Pinpoint the cell where the given text exists, returning its [X, Y] midpoint coordinate. 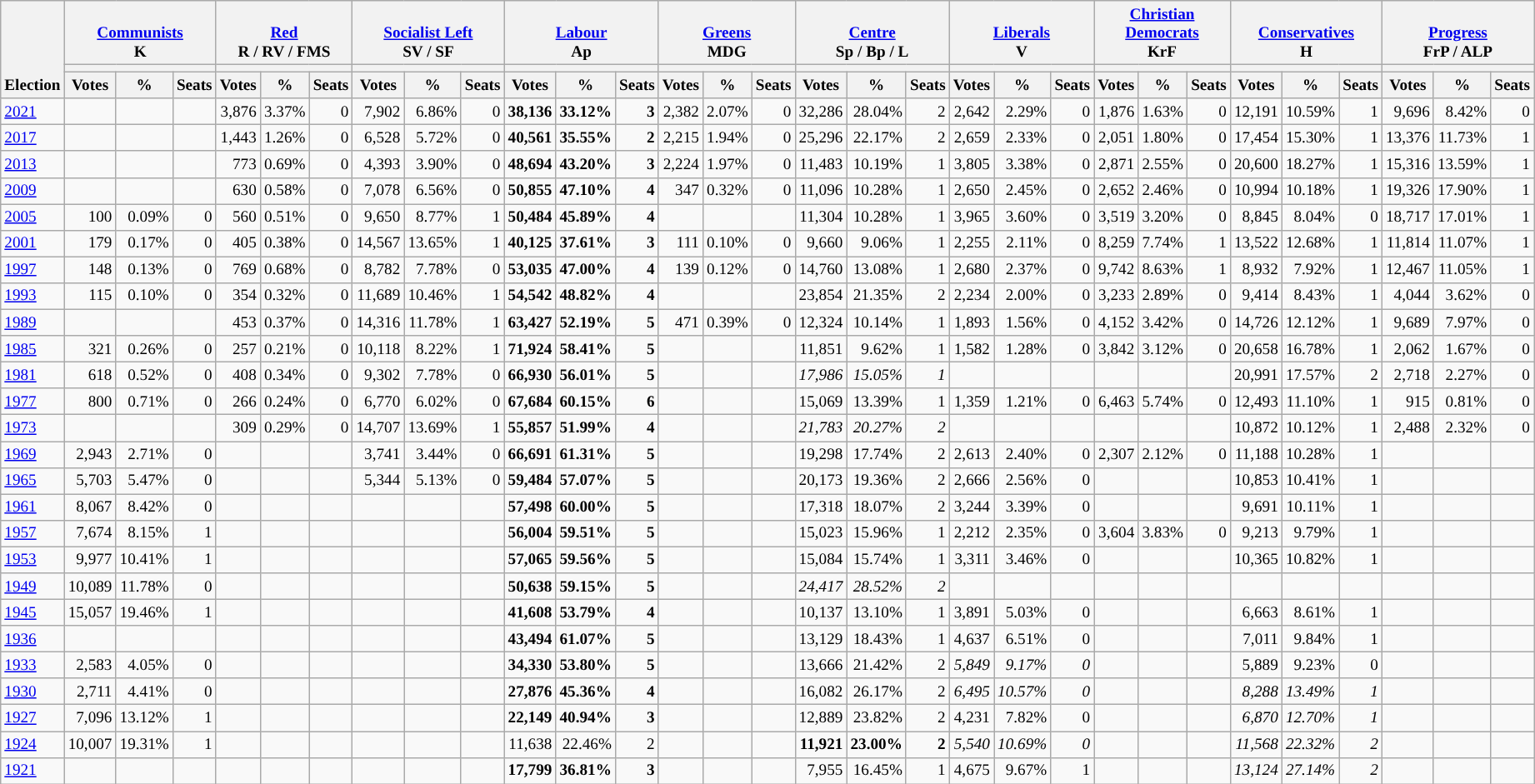
13,522 [1256, 243]
57.07% [586, 481]
8.22% [432, 349]
17.90% [1462, 191]
7,096 [90, 718]
6 [637, 402]
3.20% [1163, 217]
408 [238, 375]
12,493 [1256, 402]
56.01% [586, 375]
7,674 [90, 533]
2,583 [90, 665]
11,814 [1407, 243]
11.10% [1310, 402]
10.46% [432, 296]
12,191 [1256, 112]
12.70% [1310, 718]
40,561 [530, 138]
15.05% [877, 375]
2,871 [1117, 164]
1977 [32, 402]
52.19% [586, 322]
3.90% [432, 164]
1961 [32, 507]
5.74% [1163, 402]
13.59% [1462, 164]
11.07% [1462, 243]
1930 [32, 692]
2009 [32, 191]
4,231 [972, 718]
2,711 [90, 692]
11.05% [1462, 270]
2,051 [1117, 138]
40,125 [530, 243]
0.09% [144, 217]
5,344 [378, 481]
1.26% [285, 138]
8,067 [90, 507]
14,567 [378, 243]
10.18% [1310, 191]
2.45% [1022, 191]
12.68% [1310, 243]
3,876 [238, 112]
5,540 [972, 744]
53,035 [530, 270]
257 [238, 349]
47.10% [586, 191]
61.07% [586, 639]
10.69% [1022, 744]
5,889 [1256, 665]
66,691 [530, 454]
35.55% [586, 138]
17,986 [821, 375]
1945 [32, 612]
33.12% [586, 112]
3.38% [1022, 164]
Socialist LeftSV / SF [428, 33]
2,212 [972, 533]
2021 [32, 112]
2.27% [1462, 375]
3.37% [285, 112]
71,924 [530, 349]
3,741 [378, 454]
1949 [32, 587]
3.42% [1163, 322]
9.67% [1022, 771]
1,876 [1117, 112]
10,137 [821, 612]
15,316 [1407, 164]
3,244 [972, 507]
13.12% [144, 718]
13.69% [432, 428]
47.00% [586, 270]
12.12% [1310, 322]
4,044 [1407, 296]
11,851 [821, 349]
4,393 [378, 164]
6.56% [432, 191]
9,414 [1256, 296]
2,215 [680, 138]
3.46% [1022, 560]
10.57% [1022, 692]
0.71% [144, 402]
12,889 [821, 718]
20.27% [877, 428]
3.83% [1163, 533]
10,365 [1256, 560]
48,694 [530, 164]
16,082 [821, 692]
4,675 [972, 771]
8.63% [1163, 270]
14,707 [378, 428]
5.72% [432, 138]
471 [680, 322]
11,689 [378, 296]
15.96% [877, 533]
630 [238, 191]
6,870 [1256, 718]
453 [238, 322]
2.37% [1022, 270]
28.04% [877, 112]
10,853 [1256, 481]
3,891 [972, 612]
0.69% [285, 164]
3.39% [1022, 507]
1.67% [1462, 349]
7.74% [1163, 243]
13.08% [877, 270]
22.17% [877, 138]
2.00% [1022, 296]
10.19% [877, 164]
1957 [32, 533]
2,659 [972, 138]
17,799 [530, 771]
20,991 [1256, 375]
1927 [32, 718]
111 [680, 243]
17,454 [1256, 138]
2,224 [680, 164]
22.46% [586, 744]
23,854 [821, 296]
18.43% [877, 639]
2,666 [972, 481]
3.44% [432, 454]
1953 [32, 560]
22.32% [1310, 744]
19.31% [144, 744]
8,782 [378, 270]
CentreSp / Bp / L [872, 33]
6.86% [432, 112]
20,600 [1256, 164]
19.36% [877, 481]
2.33% [1022, 138]
3.60% [1022, 217]
1,443 [238, 138]
10,007 [90, 744]
9.62% [877, 349]
0.26% [144, 349]
2,718 [1407, 375]
14,726 [1256, 322]
8,845 [1256, 217]
11,188 [1256, 454]
0.38% [285, 243]
321 [90, 349]
13.10% [877, 612]
4.05% [144, 665]
9,650 [378, 217]
11,921 [821, 744]
1969 [32, 454]
10.82% [1310, 560]
11,568 [1256, 744]
5,849 [972, 665]
GreensMDG [727, 33]
0.37% [285, 322]
2.89% [1163, 296]
2005 [32, 217]
53.79% [586, 612]
2,642 [972, 112]
27,876 [530, 692]
8,932 [1256, 270]
1.97% [727, 164]
18.27% [1310, 164]
37.61% [586, 243]
3,233 [1117, 296]
915 [1407, 402]
1,359 [972, 402]
10.14% [877, 322]
13,129 [821, 639]
179 [90, 243]
LiberalsV [1022, 33]
13.49% [1310, 692]
2,234 [972, 296]
58.41% [586, 349]
10,872 [1256, 428]
0.68% [285, 270]
13,666 [821, 665]
6.02% [432, 402]
17.74% [877, 454]
20,658 [1256, 349]
32,286 [821, 112]
3,519 [1117, 217]
9.84% [1310, 639]
1.94% [727, 138]
50,855 [530, 191]
50,638 [530, 587]
2.32% [1462, 428]
7,011 [1256, 639]
57,498 [530, 507]
1,582 [972, 349]
2.07% [727, 112]
3,842 [1117, 349]
115 [90, 296]
560 [238, 217]
61.31% [586, 454]
6,770 [378, 402]
50,484 [530, 217]
9.06% [877, 243]
0.52% [144, 375]
7.82% [1022, 718]
15.74% [877, 560]
13.39% [877, 402]
ConservativesH [1306, 33]
769 [238, 270]
8.77% [432, 217]
26.17% [877, 692]
6,495 [972, 692]
139 [680, 270]
0.29% [285, 428]
15,069 [821, 402]
1989 [32, 322]
6,663 [1256, 612]
16.45% [877, 771]
9,742 [1117, 270]
10,118 [378, 349]
1973 [32, 428]
2,062 [1407, 349]
2013 [32, 164]
3,805 [972, 164]
1924 [32, 744]
9.17% [1022, 665]
9,302 [378, 375]
7,955 [821, 771]
0.51% [285, 217]
CommunistsK [140, 33]
2.29% [1022, 112]
ProgressFrP / ALP [1457, 33]
4,152 [1117, 322]
2.11% [1022, 243]
2.40% [1022, 454]
8.15% [144, 533]
0.17% [144, 243]
0.81% [1462, 402]
10.11% [1310, 507]
6,528 [378, 138]
13,376 [1407, 138]
0.12% [727, 270]
2,382 [680, 112]
11,304 [821, 217]
2.55% [1163, 164]
8.43% [1310, 296]
66,930 [530, 375]
15,023 [821, 533]
347 [680, 191]
773 [238, 164]
3,604 [1117, 533]
12,467 [1407, 270]
5.13% [432, 481]
51.99% [586, 428]
25,296 [821, 138]
148 [90, 270]
21.35% [877, 296]
15.30% [1310, 138]
5.03% [1022, 612]
2,613 [972, 454]
1.21% [1022, 402]
14,316 [378, 322]
2.35% [1022, 533]
38,136 [530, 112]
8.04% [1310, 217]
45.36% [586, 692]
800 [90, 402]
0.34% [285, 375]
55,857 [530, 428]
28.52% [877, 587]
0.13% [144, 270]
LabourAp [582, 33]
1.28% [1022, 349]
43,494 [530, 639]
21.42% [877, 665]
11.73% [1462, 138]
6,463 [1117, 402]
9.23% [1310, 665]
54,542 [530, 296]
20,173 [821, 481]
0.39% [727, 322]
2.71% [144, 454]
8,288 [1256, 692]
0.24% [285, 402]
2.56% [1022, 481]
2.12% [1163, 454]
1981 [32, 375]
100 [90, 217]
2017 [32, 138]
18.07% [877, 507]
2,255 [972, 243]
7.97% [1462, 322]
1985 [32, 349]
RedR / RV / FMS [284, 33]
60.00% [586, 507]
3.62% [1462, 296]
9,691 [1256, 507]
7,078 [378, 191]
40.94% [586, 718]
19.46% [144, 612]
2001 [32, 243]
2,680 [972, 270]
1933 [32, 665]
1965 [32, 481]
2,943 [90, 454]
59.51% [586, 533]
10,994 [1256, 191]
9.79% [1310, 533]
12,324 [821, 322]
59,484 [530, 481]
59.15% [586, 587]
2,650 [972, 191]
Election [32, 50]
19,298 [821, 454]
10,089 [90, 587]
5,703 [90, 481]
5.47% [144, 481]
7,902 [378, 112]
2,307 [1117, 454]
15,057 [90, 612]
21,783 [821, 428]
11,638 [530, 744]
309 [238, 428]
1936 [32, 639]
11,096 [821, 191]
1993 [32, 296]
2,652 [1117, 191]
3,311 [972, 560]
19,326 [1407, 191]
8,259 [1117, 243]
4,637 [972, 639]
ChristianDemocratsKrF [1162, 33]
17.57% [1310, 375]
6.51% [1022, 639]
48.82% [586, 296]
36.81% [586, 771]
8.61% [1310, 612]
10.12% [1310, 428]
16.78% [1310, 349]
1.56% [1022, 322]
27.14% [1310, 771]
2.46% [1163, 191]
354 [238, 296]
13.65% [432, 243]
67,684 [530, 402]
0.21% [285, 349]
3,965 [972, 217]
10.59% [1310, 112]
9,689 [1407, 322]
1,893 [972, 322]
34,330 [530, 665]
266 [238, 402]
56,004 [530, 533]
41,608 [530, 612]
17,318 [821, 507]
11,483 [821, 164]
43.20% [586, 164]
405 [238, 243]
24,417 [821, 587]
2,488 [1407, 428]
1921 [32, 771]
45.89% [586, 217]
1997 [32, 270]
13,124 [1256, 771]
9,660 [821, 243]
618 [90, 375]
23.00% [877, 744]
23.82% [877, 718]
4.41% [144, 692]
18,717 [1407, 217]
3.12% [1163, 349]
14,760 [821, 270]
9,977 [90, 560]
15,084 [821, 560]
17.01% [1462, 217]
1.63% [1163, 112]
63,427 [530, 322]
59.56% [586, 560]
9,696 [1407, 112]
7.92% [1310, 270]
9,213 [1256, 533]
53.80% [586, 665]
60.15% [586, 402]
22,149 [530, 718]
57,065 [530, 560]
0.58% [285, 191]
1.80% [1163, 138]
